Find where the given text appears and provide that cell's center as (x, y) coordinate. 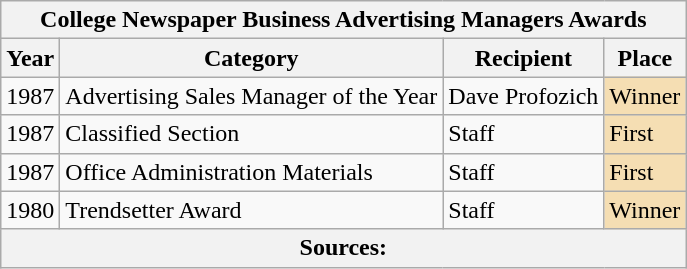
Advertising Sales Manager of the Year (252, 96)
Sources: (344, 248)
Trendsetter Award (252, 210)
College Newspaper Business Advertising Managers Awards (344, 20)
Dave Profozich (524, 96)
Place (645, 58)
Classified Section (252, 134)
Recipient (524, 58)
Office Administration Materials (252, 172)
1980 (30, 210)
Year (30, 58)
Category (252, 58)
